Determine the [x, y] coordinate at the center of the cell enclosing the given text.  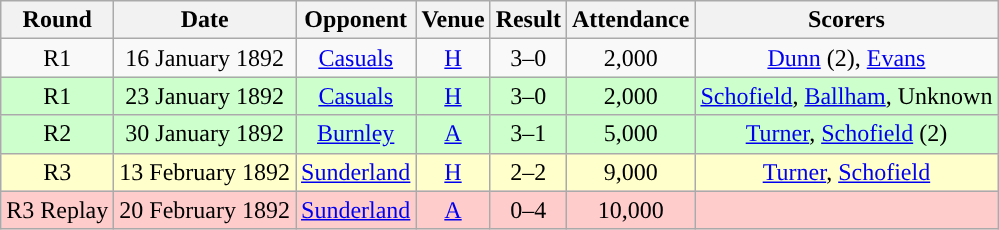
Opponent [356, 20]
0–4 [528, 210]
Turner, Schofield [846, 172]
R3 Replay [58, 210]
20 February 1892 [205, 210]
2–2 [528, 172]
9,000 [631, 172]
R3 [58, 172]
Dunn (2), Evans [846, 58]
30 January 1892 [205, 134]
16 January 1892 [205, 58]
R2 [58, 134]
Venue [453, 20]
23 January 1892 [205, 96]
Schofield, Ballham, Unknown [846, 96]
Round [58, 20]
5,000 [631, 134]
Attendance [631, 20]
Result [528, 20]
13 February 1892 [205, 172]
Date [205, 20]
Burnley [356, 134]
Scorers [846, 20]
10,000 [631, 210]
3–1 [528, 134]
Turner, Schofield (2) [846, 134]
